Locate the cell with the specified text and output its [x, y] center coordinate. 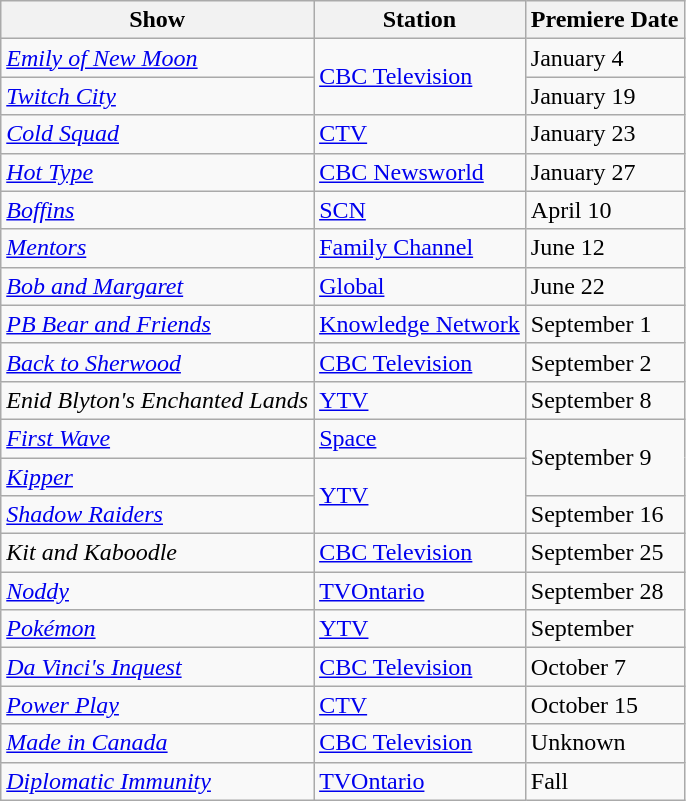
PB Bear and Friends [158, 324]
September 2 [604, 362]
Unknown [604, 743]
Cold Squad [158, 134]
First Wave [158, 438]
September [604, 629]
Space [420, 438]
Da Vinci's Inquest [158, 667]
January 19 [604, 96]
Premiere Date [604, 20]
Kipper [158, 477]
Bob and Margaret [158, 286]
April 10 [604, 210]
Show [158, 20]
September 1 [604, 324]
Hot Type [158, 172]
Pokémon [158, 629]
Back to Sherwood [158, 362]
Kit and Kaboodle [158, 553]
September 25 [604, 553]
Knowledge Network [420, 324]
October 15 [604, 705]
Mentors [158, 248]
Boffins [158, 210]
CBC Newsworld [420, 172]
Made in Canada [158, 743]
January 23 [604, 134]
June 12 [604, 248]
Family Channel [420, 248]
October 7 [604, 667]
Enid Blyton's Enchanted Lands [158, 400]
Global [420, 286]
January 4 [604, 58]
Station [420, 20]
Fall [604, 781]
September 16 [604, 515]
September 8 [604, 400]
Diplomatic Immunity [158, 781]
Noddy [158, 591]
Shadow Raiders [158, 515]
SCN [420, 210]
Emily of New Moon [158, 58]
June 22 [604, 286]
Twitch City [158, 96]
September 28 [604, 591]
January 27 [604, 172]
September 9 [604, 457]
Power Play [158, 705]
